Detect which cell encompasses the target text, then output its (x, y) center coordinate. 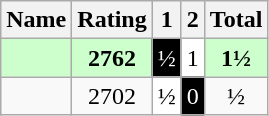
2702 (112, 96)
Total (236, 20)
2 (192, 20)
1½ (236, 58)
2762 (112, 58)
Name (36, 20)
0 (192, 96)
Rating (112, 20)
